From the cell containing the given text, extract its center point as [X, Y] coordinate. 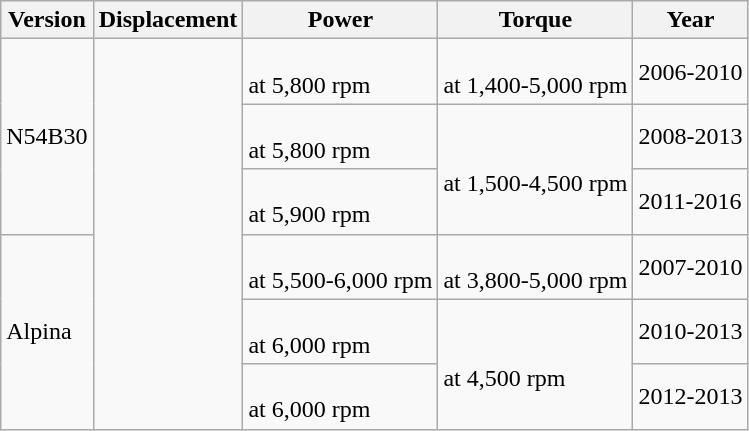
N54B30 [47, 136]
2012-2013 [690, 396]
Alpina [47, 332]
Power [340, 20]
at 3,800-5,000 rpm [536, 266]
2006-2010 [690, 72]
2008-2013 [690, 136]
2011-2016 [690, 202]
at 5,900 rpm [340, 202]
at 4,500 rpm [536, 364]
Year [690, 20]
at 5,500-6,000 rpm [340, 266]
2007-2010 [690, 266]
at 1,500-4,500 rpm [536, 169]
at 1,400-5,000 rpm [536, 72]
Torque [536, 20]
2010-2013 [690, 332]
Displacement [168, 20]
Version [47, 20]
